Pinpoint the cell where the given text exists, returning its [x, y] midpoint coordinate. 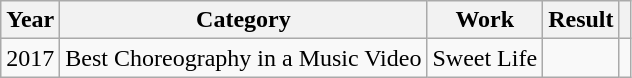
Best Choreography in a Music Video [244, 58]
Sweet Life [485, 58]
2017 [30, 58]
Result [581, 20]
Category [244, 20]
Year [30, 20]
Work [485, 20]
